Provide the (X, Y) coordinate of the cell's center where the given text is located.  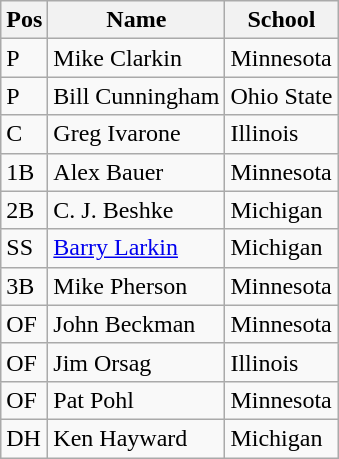
John Beckman (136, 324)
Jim Orsag (136, 362)
Pat Pohl (136, 400)
3B (24, 286)
Alex Bauer (136, 172)
SS (24, 248)
School (282, 20)
C (24, 134)
Greg Ivarone (136, 134)
Ohio State (282, 96)
Ken Hayward (136, 438)
Pos (24, 20)
Mike Clarkin (136, 58)
Bill Cunningham (136, 96)
1B (24, 172)
2B (24, 210)
Mike Pherson (136, 286)
C. J. Beshke (136, 210)
Name (136, 20)
DH (24, 438)
Barry Larkin (136, 248)
